Locate the cell with the specified text and output its [x, y] center coordinate. 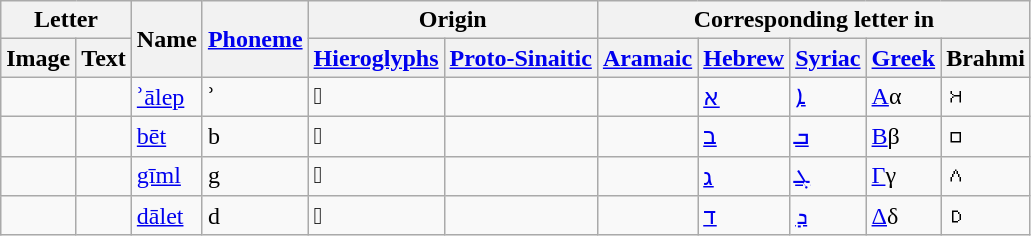
𑀩 [986, 136]
Ββ [904, 136]
Phoneme [255, 39]
Corresponding letter in [814, 20]
ܒ [828, 136]
Proto-Sinaitic [520, 58]
ܓ [828, 176]
Greek [904, 58]
Letter [66, 20]
Hebrew [744, 58]
𓉐 [376, 136]
𑀅 [986, 97]
Origin [452, 20]
Γγ [904, 176]
ד [744, 216]
ב [744, 136]
Image [38, 58]
𓇯 [376, 216]
d [255, 216]
g [255, 176]
𓌙 [376, 176]
bēt [166, 136]
ʾ [255, 97]
Brahmi [986, 58]
dālet [166, 216]
𑀕 [986, 176]
Text [104, 58]
Syriac [828, 58]
ܐ [828, 97]
Aramaic [647, 58]
ܕ [828, 216]
Αα [904, 97]
Hieroglyphs [376, 58]
gīml [166, 176]
ʾālep [166, 97]
Δδ [904, 216]
𓃾 [376, 97]
𑀥 [986, 216]
א [744, 97]
b [255, 136]
ג [744, 176]
Name [166, 39]
